Scan for the cell matching the given text and deliver its [X, Y] coordinate at center. 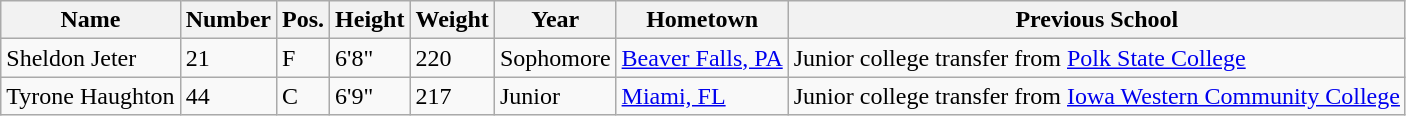
Junior college transfer from Polk State College [1096, 58]
Height [370, 20]
217 [452, 96]
220 [452, 58]
Beaver Falls, PA [702, 58]
Junior [555, 96]
Hometown [702, 20]
Previous School [1096, 20]
Number [228, 20]
F [302, 58]
Tyrone Haughton [90, 96]
44 [228, 96]
Year [555, 20]
Name [90, 20]
Weight [452, 20]
Sheldon Jeter [90, 58]
Miami, FL [702, 96]
Sophomore [555, 58]
6'8" [370, 58]
C [302, 96]
Junior college transfer from Iowa Western Community College [1096, 96]
21 [228, 58]
6'9" [370, 96]
Pos. [302, 20]
